Provide the (X, Y) coordinate of the cell's center where the given text is located.  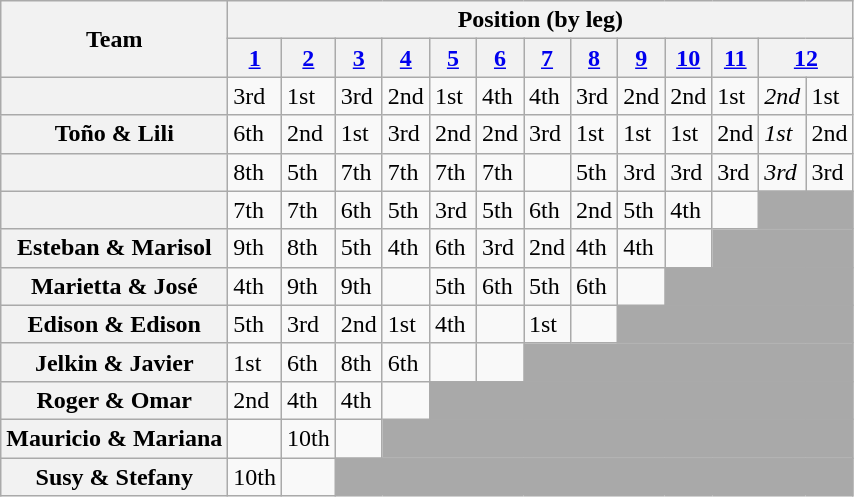
5 (452, 58)
1 (255, 58)
11 (736, 58)
Susy & Stefany (114, 477)
Marietta & José (114, 286)
2 (309, 58)
6 (500, 58)
Team (114, 39)
12 (806, 58)
8 (594, 58)
Edison & Edison (114, 324)
7 (548, 58)
Position (by leg) (540, 20)
3 (358, 58)
Roger & Omar (114, 400)
10 (688, 58)
Mauricio & Mariana (114, 438)
4 (406, 58)
9 (642, 58)
Esteban & Marisol (114, 248)
Toño & Lili (114, 134)
Jelkin & Javier (114, 362)
